Extract the (x, y) coordinate from the center of the cell holding the provided text.  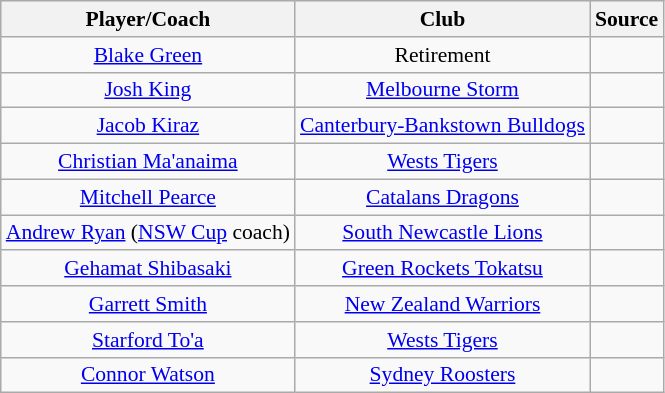
Melbourne Storm (442, 90)
Mitchell Pearce (148, 197)
Green Rockets Tokatsu (442, 269)
Player/Coach (148, 19)
Andrew Ryan (NSW Cup coach) (148, 233)
Club (442, 19)
Josh King (148, 90)
South Newcastle Lions (442, 233)
Source (626, 19)
Canterbury-Bankstown Bulldogs (442, 126)
Starford To'a (148, 340)
Sydney Roosters (442, 375)
New Zealand Warriors (442, 304)
Garrett Smith (148, 304)
Christian Ma'anaima (148, 162)
Catalans Dragons (442, 197)
Connor Watson (148, 375)
Jacob Kiraz (148, 126)
Gehamat Shibasaki (148, 269)
Retirement (442, 55)
Blake Green (148, 55)
